Provide the (x, y) coordinate of the cell's center where the given text is located.  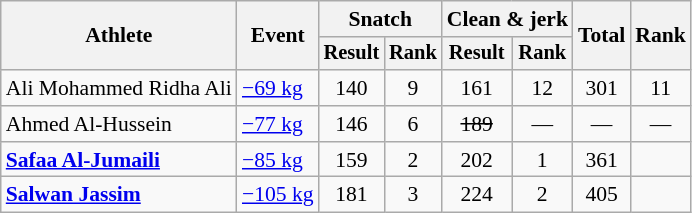
361 (602, 160)
301 (602, 88)
Ahmed Al-Hussein (119, 124)
−105 kg (278, 195)
11 (660, 88)
9 (413, 88)
405 (602, 195)
Total (602, 36)
12 (542, 88)
−85 kg (278, 160)
Safaa Al-Jumaili (119, 160)
Salwan Jassim (119, 195)
Athlete (119, 36)
159 (352, 160)
181 (352, 195)
146 (352, 124)
140 (352, 88)
189 (477, 124)
3 (413, 195)
224 (477, 195)
161 (477, 88)
Ali Mohammed Ridha Ali (119, 88)
1 (542, 160)
Snatch (380, 19)
−69 kg (278, 88)
Event (278, 36)
Clean & jerk (508, 19)
−77 kg (278, 124)
6 (413, 124)
202 (477, 160)
